Provide the [X, Y] coordinate of the cell's center where the given text is located.  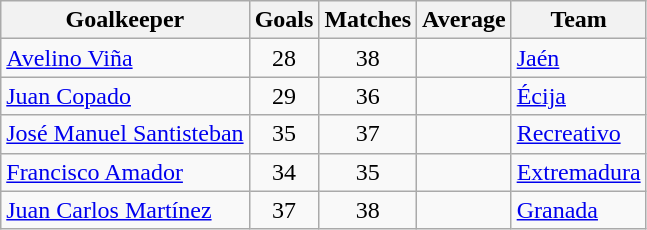
José Manuel Santisteban [125, 134]
Goalkeeper [125, 20]
Francisco Amador [125, 172]
Average [464, 20]
Extremadura [578, 172]
Juan Copado [125, 96]
Recreativo [578, 134]
28 [284, 58]
34 [284, 172]
Granada [578, 210]
29 [284, 96]
Goals [284, 20]
Écija [578, 96]
Matches [368, 20]
Team [578, 20]
36 [368, 96]
Juan Carlos Martínez [125, 210]
Jaén [578, 58]
Avelino Viña [125, 58]
